Find where the given text appears and provide that cell's center as (X, Y) coordinate. 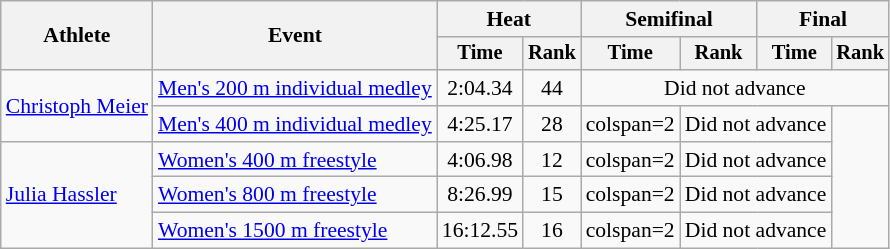
44 (552, 88)
Event (295, 36)
4:25.17 (480, 124)
Men's 400 m individual medley (295, 124)
8:26.99 (480, 195)
Final (823, 19)
16:12.55 (480, 231)
12 (552, 160)
Semifinal (670, 19)
Women's 400 m freestyle (295, 160)
Christoph Meier (77, 106)
Women's 1500 m freestyle (295, 231)
2:04.34 (480, 88)
Men's 200 m individual medley (295, 88)
Athlete (77, 36)
28 (552, 124)
Heat (509, 19)
15 (552, 195)
4:06.98 (480, 160)
Women's 800 m freestyle (295, 195)
16 (552, 231)
Julia Hassler (77, 196)
